For the text-containing cell, return its midpoint in [X, Y] coordinate format. 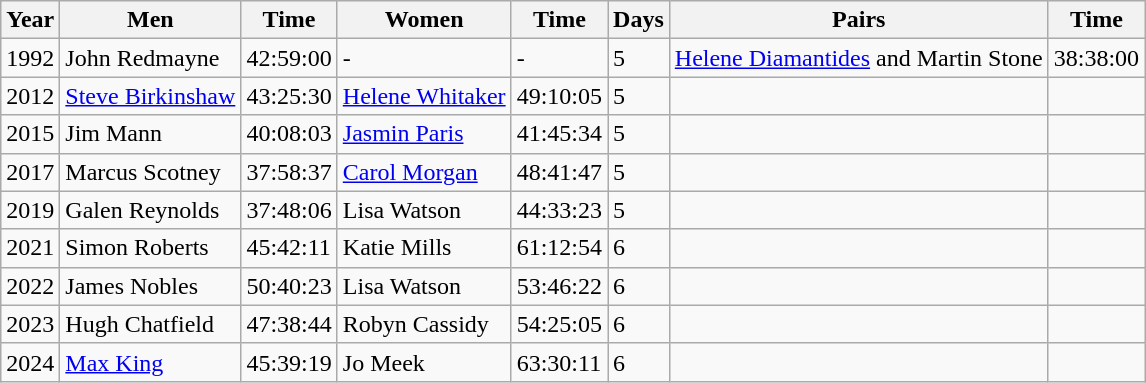
44:33:23 [559, 210]
50:40:23 [289, 286]
Robyn Cassidy [424, 324]
45:39:19 [289, 362]
1992 [30, 58]
42:59:00 [289, 58]
2024 [30, 362]
Max King [150, 362]
Galen Reynolds [150, 210]
2012 [30, 96]
Year [30, 20]
2023 [30, 324]
63:30:11 [559, 362]
41:45:34 [559, 134]
2021 [30, 248]
Men [150, 20]
40:08:03 [289, 134]
Days [639, 20]
38:38:00 [1096, 58]
61:12:54 [559, 248]
2015 [30, 134]
2017 [30, 172]
Jo Meek [424, 362]
James Nobles [150, 286]
Carol Morgan [424, 172]
48:41:47 [559, 172]
Steve Birkinshaw [150, 96]
2019 [30, 210]
Jasmin Paris [424, 134]
49:10:05 [559, 96]
53:46:22 [559, 286]
Hugh Chatfield [150, 324]
Marcus Scotney [150, 172]
Helene Whitaker [424, 96]
Women [424, 20]
2022 [30, 286]
Helene Diamantides and Martin Stone [858, 58]
Jim Mann [150, 134]
43:25:30 [289, 96]
Simon Roberts [150, 248]
37:48:06 [289, 210]
47:38:44 [289, 324]
Katie Mills [424, 248]
37:58:37 [289, 172]
John Redmayne [150, 58]
Pairs [858, 20]
54:25:05 [559, 324]
45:42:11 [289, 248]
